Output the [X, Y] coordinate of the center of the cell containing the given text.  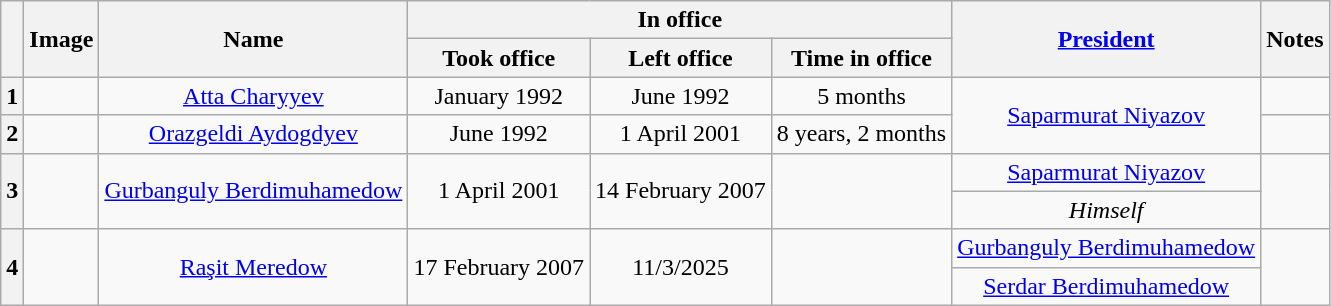
Himself [1106, 210]
Notes [1295, 39]
Took office [499, 58]
Name [254, 39]
Raşit Meredow [254, 267]
17 February 2007 [499, 267]
Serdar Berdimuhamedow [1106, 286]
11/3/2025 [681, 267]
5 months [861, 96]
3 [12, 191]
Left office [681, 58]
January 1992 [499, 96]
1 [12, 96]
In office [680, 20]
President [1106, 39]
4 [12, 267]
14 February 2007 [681, 191]
Orazgeldi Aydogdyev [254, 134]
Time in office [861, 58]
Atta Charyyev [254, 96]
2 [12, 134]
Image [62, 39]
8 years, 2 months [861, 134]
